Detect which cell encompasses the target text, then output its (X, Y) center coordinate. 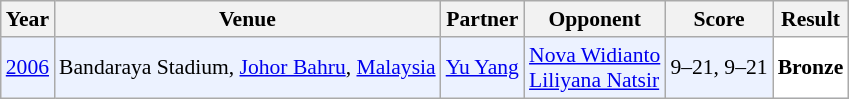
Yu Yang (482, 68)
Venue (248, 19)
Nova Widianto Liliyana Natsir (594, 68)
Score (718, 19)
2006 (28, 68)
Bronze (811, 68)
Result (811, 19)
Partner (482, 19)
9–21, 9–21 (718, 68)
Opponent (594, 19)
Year (28, 19)
Bandaraya Stadium, Johor Bahru, Malaysia (248, 68)
